For the text-containing cell, return its midpoint in (x, y) coordinate format. 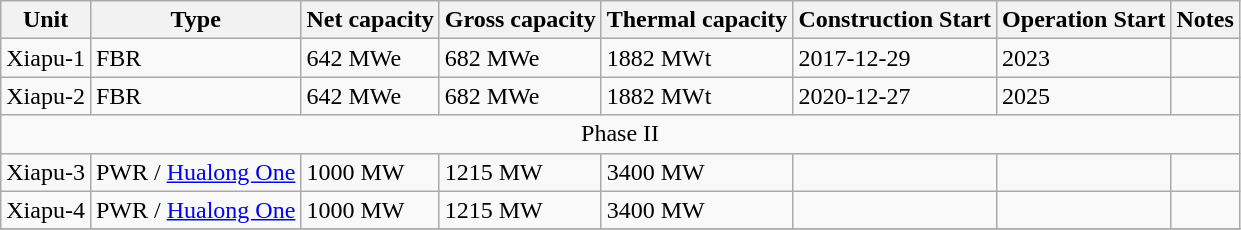
Construction Start (895, 20)
Phase II (620, 134)
Xiapu-1 (46, 58)
Unit (46, 20)
2025 (1084, 96)
Operation Start (1084, 20)
Xiapu-4 (46, 210)
Net capacity (370, 20)
Type (195, 20)
2020-12-27 (895, 96)
Gross capacity (520, 20)
Thermal capacity (697, 20)
Notes (1205, 20)
2017-12-29 (895, 58)
Xiapu-3 (46, 172)
2023 (1084, 58)
Xiapu-2 (46, 96)
